Scan for the cell matching the given text and deliver its [X, Y] coordinate at center. 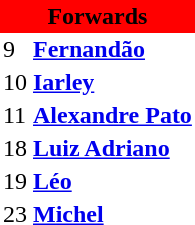
Luiz Adriano [112, 148]
18 [15, 148]
Forwards [98, 16]
9 [15, 50]
Alexandre Pato [112, 116]
Léo [112, 182]
19 [15, 182]
11 [15, 116]
Fernandão [112, 50]
10 [15, 82]
Iarley [112, 82]
